Return the [X, Y] coordinate for the center point of the cell that contains the specified text.  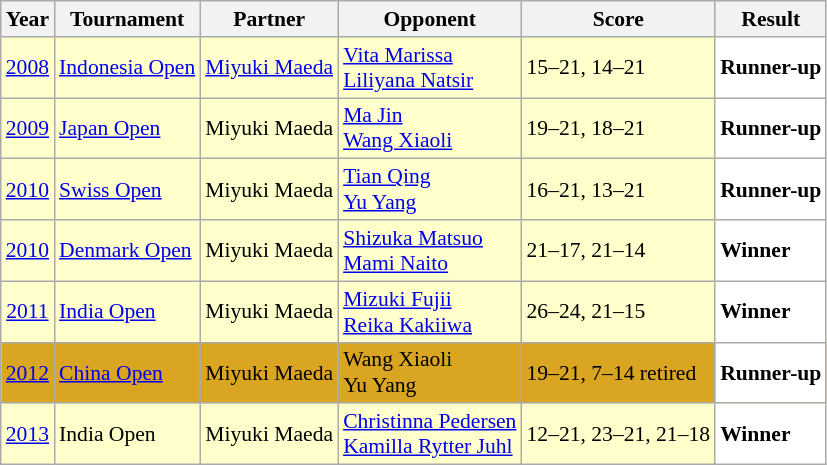
Christinna Pedersen Kamilla Rytter Juhl [430, 434]
Score [618, 19]
Indonesia Open [127, 68]
Vita Marissa Liliyana Natsir [430, 68]
Ma Jin Wang Xiaoli [430, 128]
2011 [28, 312]
China Open [127, 372]
16–21, 13–21 [618, 190]
Year [28, 19]
19–21, 18–21 [618, 128]
Swiss Open [127, 190]
15–21, 14–21 [618, 68]
12–21, 23–21, 21–18 [618, 434]
26–24, 21–15 [618, 312]
2012 [28, 372]
2008 [28, 68]
Partner [269, 19]
Shizuka Matsuo Mami Naito [430, 250]
Denmark Open [127, 250]
Tian Qing Yu Yang [430, 190]
Opponent [430, 19]
21–17, 21–14 [618, 250]
19–21, 7–14 retired [618, 372]
Tournament [127, 19]
2013 [28, 434]
Mizuki Fujii Reika Kakiiwa [430, 312]
Japan Open [127, 128]
Result [770, 19]
Wang Xiaoli Yu Yang [430, 372]
2009 [28, 128]
